For the text-containing cell, return its midpoint in [x, y] coordinate format. 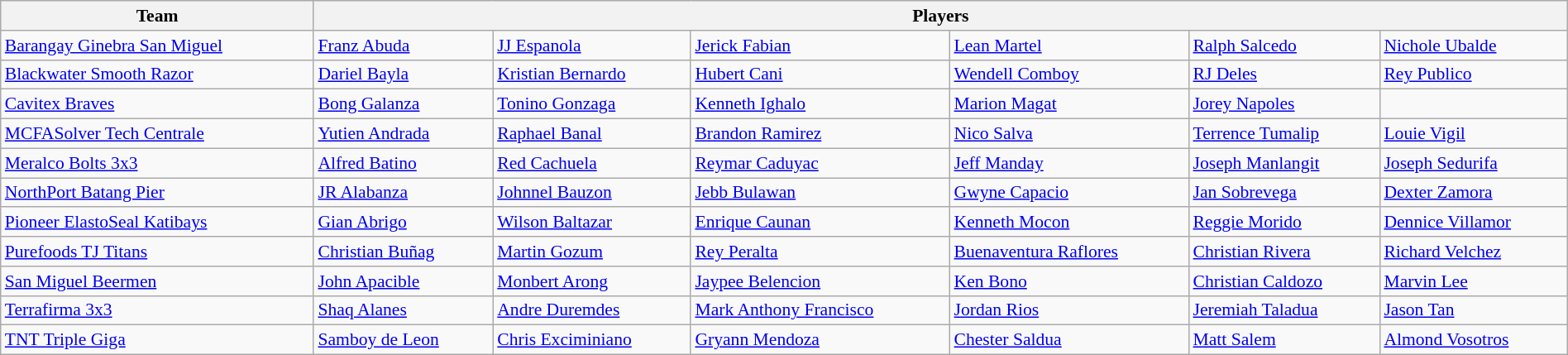
Marion Magat [1070, 104]
Chester Saldua [1070, 340]
RJ Deles [1284, 74]
Meralco Bolts 3x3 [157, 163]
Dennice Villamor [1474, 223]
Mark Anthony Francisco [820, 310]
Marvin Lee [1474, 281]
Jeremiah Taladua [1284, 310]
Hubert Cani [820, 74]
Blackwater Smooth Razor [157, 74]
Ralph Salcedo [1284, 46]
San Miguel Beermen [157, 281]
Joseph Sedurifa [1474, 163]
Enrique Caunan [820, 223]
Yutien Andrada [404, 134]
Johnnel Bauzon [592, 193]
Lean Martel [1070, 46]
Richard Velchez [1474, 252]
Jebb Bulawan [820, 193]
Franz Abuda [404, 46]
Raphael Banal [592, 134]
NorthPort Batang Pier [157, 193]
Dexter Zamora [1474, 193]
Wendell Comboy [1070, 74]
Nico Salva [1070, 134]
Christian Caldozo [1284, 281]
Joseph Manlangit [1284, 163]
Buenaventura Raflores [1070, 252]
Louie Vigil [1474, 134]
Players [940, 16]
Bong Galanza [404, 104]
Kenneth Mocon [1070, 223]
Tonino Gonzaga [592, 104]
Monbert Arong [592, 281]
Jordan Rios [1070, 310]
Jason Tan [1474, 310]
Team [157, 16]
JR Alabanza [404, 193]
Reggie Morido [1284, 223]
Alfred Batino [404, 163]
Terrence Tumalip [1284, 134]
Rey Publico [1474, 74]
Kristian Bernardo [592, 74]
Purefoods TJ Titans [157, 252]
Jerick Fabian [820, 46]
Jeff Manday [1070, 163]
JJ Espanola [592, 46]
Rey Peralta [820, 252]
Martin Gozum [592, 252]
Almond Vosotros [1474, 340]
Kenneth Ighalo [820, 104]
Jan Sobrevega [1284, 193]
Gian Abrigo [404, 223]
Reymar Caduyac [820, 163]
Red Cachuela [592, 163]
Jorey Napoles [1284, 104]
Gwyne Capacio [1070, 193]
Matt Salem [1284, 340]
Christian Rivera [1284, 252]
Terrafirma 3x3 [157, 310]
Samboy de Leon [404, 340]
Ken Bono [1070, 281]
Cavitex Braves [157, 104]
Jaypee Belencion [820, 281]
MCFASolver Tech Centrale [157, 134]
Chris Exciminiano [592, 340]
Shaq Alanes [404, 310]
Andre Duremdes [592, 310]
Barangay Ginebra San Miguel [157, 46]
Wilson Baltazar [592, 223]
Nichole Ubalde [1474, 46]
TNT Triple Giga [157, 340]
Pioneer ElastoSeal Katibays [157, 223]
Brandon Ramirez [820, 134]
Dariel Bayla [404, 74]
Gryann Mendoza [820, 340]
Christian Buñag [404, 252]
John Apacible [404, 281]
